For the text-containing cell, return its midpoint in [X, Y] coordinate format. 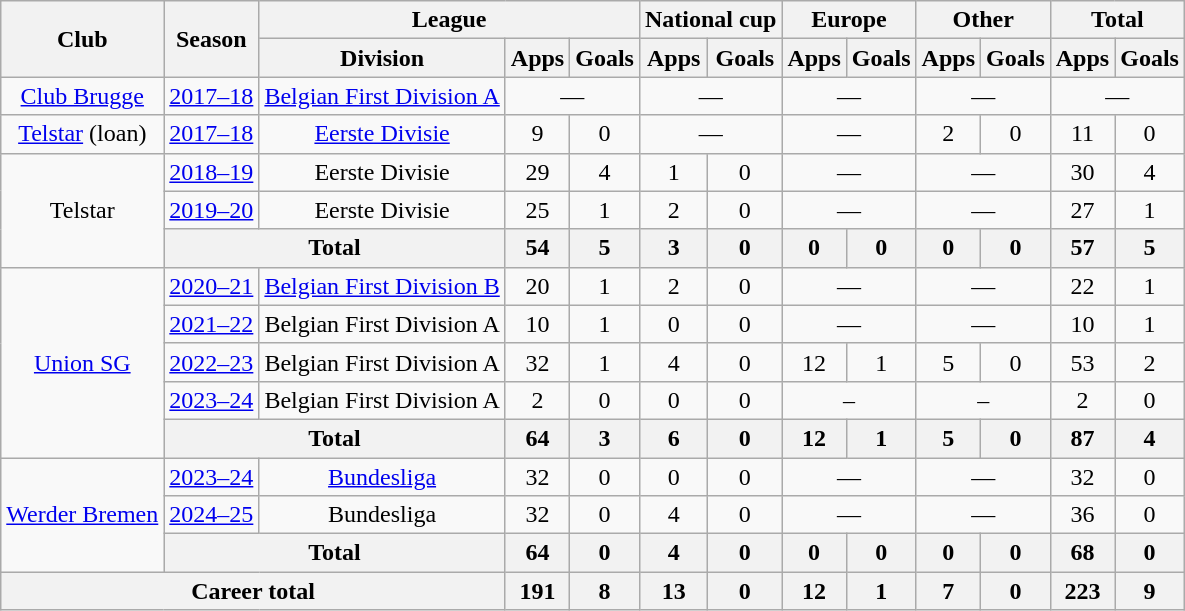
Telstar (loan) [82, 134]
20 [537, 286]
League [450, 20]
Telstar [82, 210]
6 [673, 438]
2020–21 [212, 286]
Career total [254, 591]
2018–19 [212, 172]
11 [1082, 134]
Union SG [82, 362]
29 [537, 172]
27 [1082, 210]
Europe [849, 20]
2021–22 [212, 324]
Club [82, 39]
Club Brugge [82, 96]
7 [948, 591]
Belgian First Division B [382, 286]
Division [382, 58]
13 [673, 591]
87 [1082, 438]
57 [1082, 248]
25 [537, 210]
22 [1082, 286]
36 [1082, 515]
8 [605, 591]
National cup [710, 20]
223 [1082, 591]
2022–23 [212, 362]
2024–25 [212, 515]
30 [1082, 172]
Season [212, 39]
2019–20 [212, 210]
Werder Bremen [82, 515]
68 [1082, 553]
Other [983, 20]
53 [1082, 362]
54 [537, 248]
191 [537, 591]
